Scan for the cell matching the given text and deliver its [X, Y] coordinate at center. 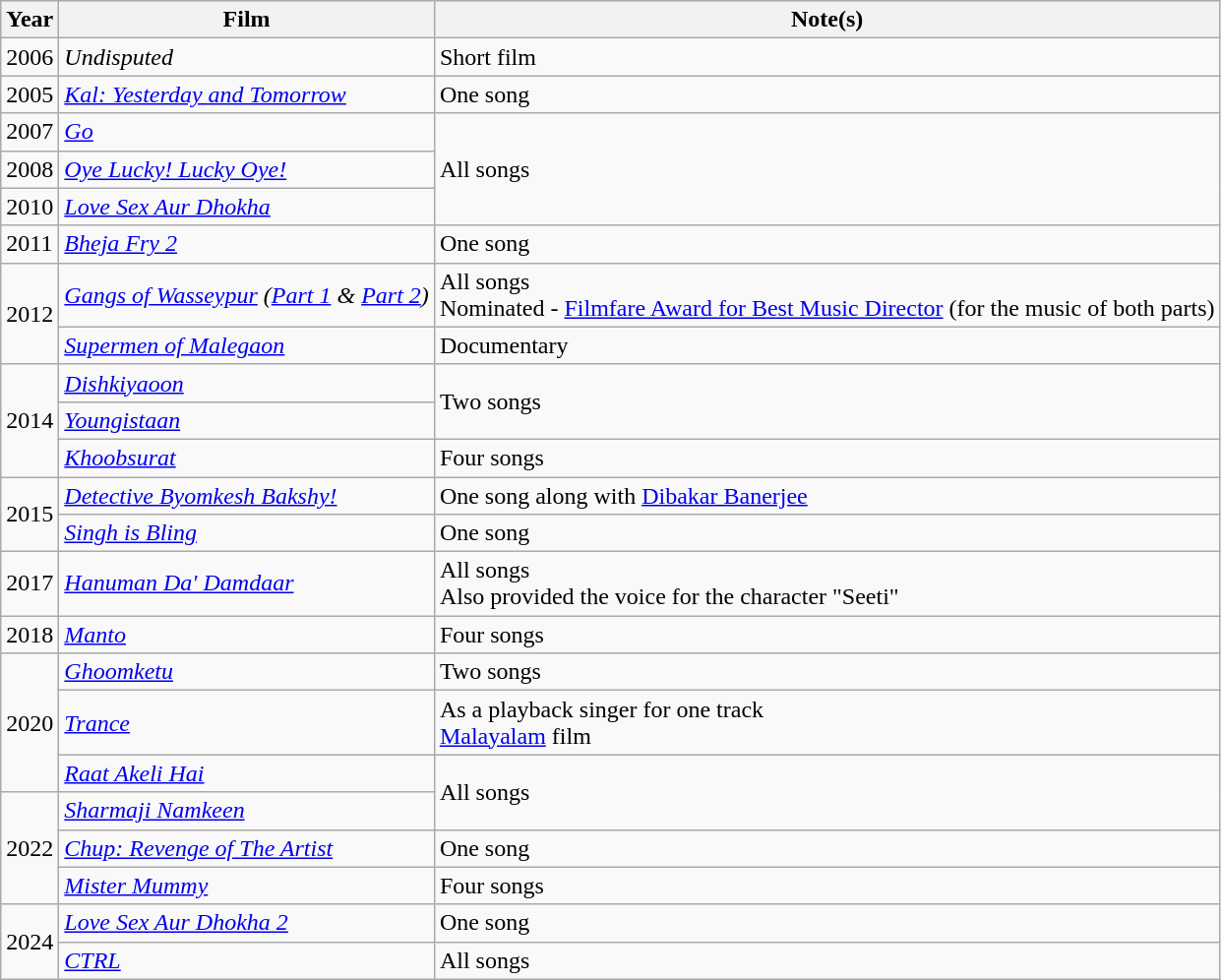
2014 [30, 420]
Khoobsurat [247, 458]
Sharmaji Namkeen [247, 811]
Note(s) [826, 20]
Manto [247, 635]
All songsAlso provided the voice for the character "Seeti" [826, 584]
Mister Mummy [247, 886]
Oye Lucky! Lucky Oye! [247, 169]
Detective Byomkesh Bakshy! [247, 495]
2010 [30, 207]
Youngistaan [247, 420]
Documentary [826, 345]
Film [247, 20]
2020 [30, 722]
Bheja Fry 2 [247, 244]
Go [247, 132]
2017 [30, 584]
CTRL [247, 960]
Supermen of Malegaon [247, 345]
Undisputed [247, 57]
2005 [30, 94]
Love Sex Aur Dhokha 2 [247, 923]
Love Sex Aur Dhokha [247, 207]
2008 [30, 169]
2012 [30, 313]
Ghoomketu [247, 672]
2018 [30, 635]
Year [30, 20]
As a playback singer for one trackMalayalam film [826, 722]
Short film [826, 57]
All songsNominated - Filmfare Award for Best Music Director (for the music of both parts) [826, 295]
Hanuman Da' Damdaar [247, 584]
One song along with Dibakar Banerjee [826, 495]
Trance [247, 722]
2024 [30, 942]
2022 [30, 848]
Kal: Yesterday and Tomorrow [247, 94]
2015 [30, 514]
Singh is Bling [247, 533]
Dishkiyaoon [247, 383]
Chup: Revenge of The Artist [247, 848]
2006 [30, 57]
2011 [30, 244]
2007 [30, 132]
Raat Akeli Hai [247, 773]
Gangs of Wasseypur (Part 1 & Part 2) [247, 295]
